Extract the (X, Y) coordinate from the center of the cell holding the provided text.  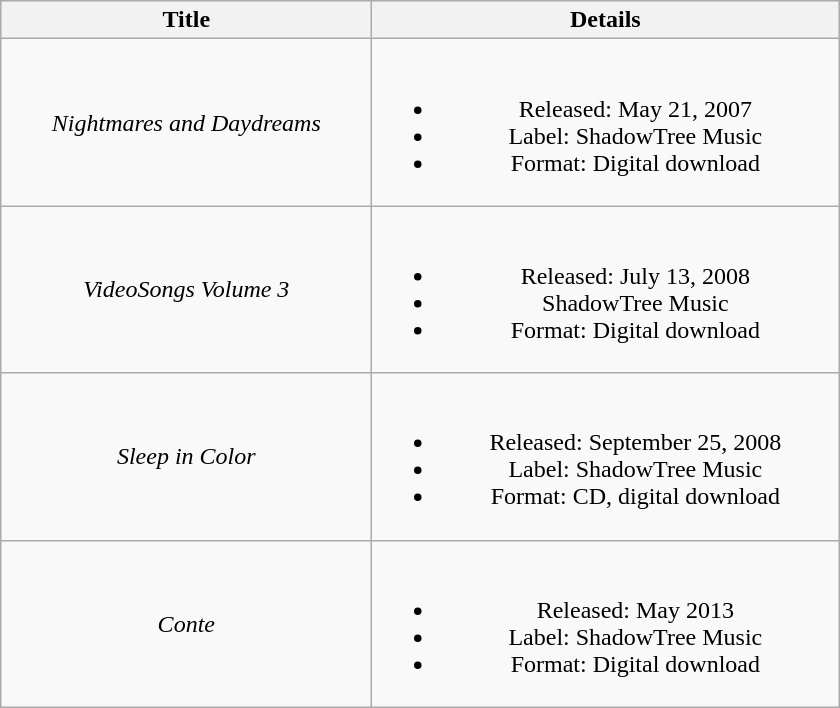
Details (606, 20)
Title (186, 20)
Sleep in Color (186, 456)
Released: September 25, 2008Label: ShadowTree MusicFormat: CD, digital download (606, 456)
Released: May 2013Label: ShadowTree MusicFormat: Digital download (606, 624)
Released: July 13, 2008ShadowTree MusicFormat: Digital download (606, 290)
VideoSongs Volume 3 (186, 290)
Conte (186, 624)
Released: May 21, 2007Label: ShadowTree MusicFormat: Digital download (606, 122)
Nightmares and Daydreams (186, 122)
